Search for the cell housing the specified text and yield its (x, y) center coordinate. 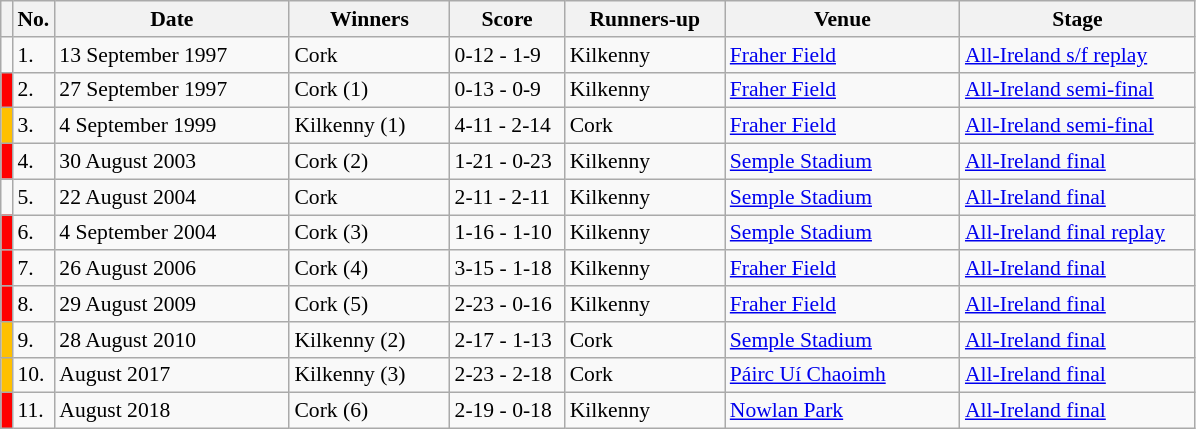
Score (508, 19)
Cork (6) (369, 411)
August 2018 (172, 411)
28 August 2010 (172, 340)
Cork (4) (369, 269)
All-Ireland s/f replay (1078, 55)
4. (33, 162)
Kilkenny (2) (369, 340)
7. (33, 269)
Kilkenny (1) (369, 126)
No. (33, 19)
22 August 2004 (172, 197)
9. (33, 340)
All-Ireland final replay (1078, 233)
27 September 1997 (172, 90)
2-23 - 0-16 (508, 304)
1-21 - 0-23 (508, 162)
Cork (5) (369, 304)
6. (33, 233)
3-15 - 1-18 (508, 269)
Cork (1) (369, 90)
Runners-up (645, 19)
Stage (1078, 19)
2. (33, 90)
Cork (3) (369, 233)
4 September 1999 (172, 126)
8. (33, 304)
1-16 - 1-10 (508, 233)
2-17 - 1-13 (508, 340)
Cork (2) (369, 162)
Kilkenny (3) (369, 375)
29 August 2009 (172, 304)
Páirc Uí Chaoimh (842, 375)
10. (33, 375)
13 September 1997 (172, 55)
2-11 - 2-11 (508, 197)
2-23 - 2-18 (508, 375)
4 September 2004 (172, 233)
26 August 2006 (172, 269)
30 August 2003 (172, 162)
5. (33, 197)
Date (172, 19)
4-11 - 2-14 (508, 126)
2-19 - 0-18 (508, 411)
August 2017 (172, 375)
Winners (369, 19)
Venue (842, 19)
0-13 - 0-9 (508, 90)
0-12 - 1-9 (508, 55)
11. (33, 411)
Nowlan Park (842, 411)
3. (33, 126)
1. (33, 55)
